For the text-containing cell, return its midpoint in (x, y) coordinate format. 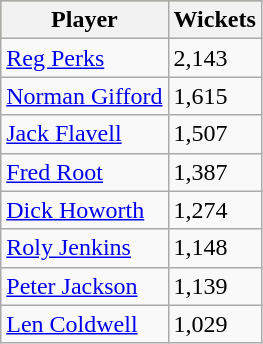
Player (84, 20)
1,274 (214, 210)
Jack Flavell (84, 134)
Dick Howorth (84, 210)
Fred Root (84, 172)
Norman Gifford (84, 96)
Reg Perks (84, 58)
Roly Jenkins (84, 248)
1,029 (214, 324)
Len Coldwell (84, 324)
Wickets (214, 20)
2,143 (214, 58)
1,615 (214, 96)
1,148 (214, 248)
1,387 (214, 172)
1,139 (214, 286)
1,507 (214, 134)
Peter Jackson (84, 286)
